Return the (x, y) coordinate for the center point of the cell that contains the specified text.  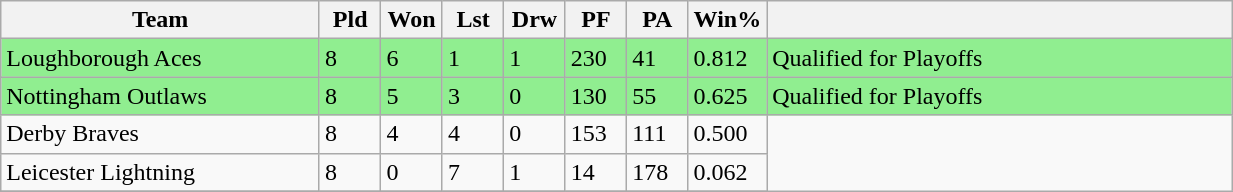
111 (658, 134)
Lst (472, 20)
PF (596, 20)
230 (596, 58)
Loughborough Aces (160, 58)
6 (412, 58)
Drw (534, 20)
178 (658, 172)
3 (472, 96)
55 (658, 96)
0.625 (728, 96)
Nottingham Outlaws (160, 96)
0.500 (728, 134)
7 (472, 172)
Win% (728, 20)
14 (596, 172)
Won (412, 20)
Leicester Lightning (160, 172)
130 (596, 96)
41 (658, 58)
153 (596, 134)
0.062 (728, 172)
5 (412, 96)
PA (658, 20)
Derby Braves (160, 134)
Pld (350, 20)
Team (160, 20)
0.812 (728, 58)
